Detect which cell encompasses the target text, then output its [x, y] center coordinate. 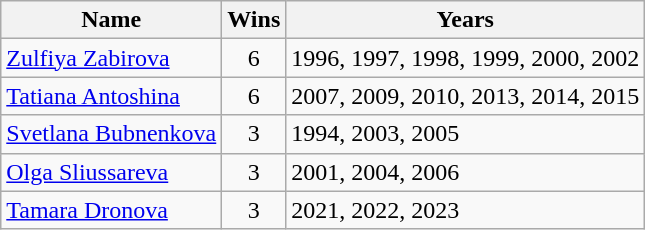
Wins [254, 20]
Name [112, 20]
2007, 2009, 2010, 2013, 2014, 2015 [466, 96]
2001, 2004, 2006 [466, 172]
1994, 2003, 2005 [466, 134]
Tamara Dronova [112, 210]
1996, 1997, 1998, 1999, 2000, 2002 [466, 58]
Tatiana Antoshina [112, 96]
Svetlana Bubnenkova [112, 134]
Olga Sliussareva [112, 172]
Zulfiya Zabirova [112, 58]
2021, 2022, 2023 [466, 210]
Years [466, 20]
